Find where the given text appears and provide that cell's center as (X, Y) coordinate. 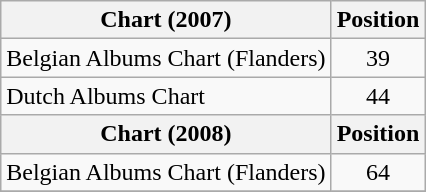
39 (378, 58)
Chart (2007) (166, 20)
Dutch Albums Chart (166, 96)
64 (378, 172)
44 (378, 96)
Chart (2008) (166, 134)
